Return the (x, y) coordinate for the center point of the cell that contains the specified text.  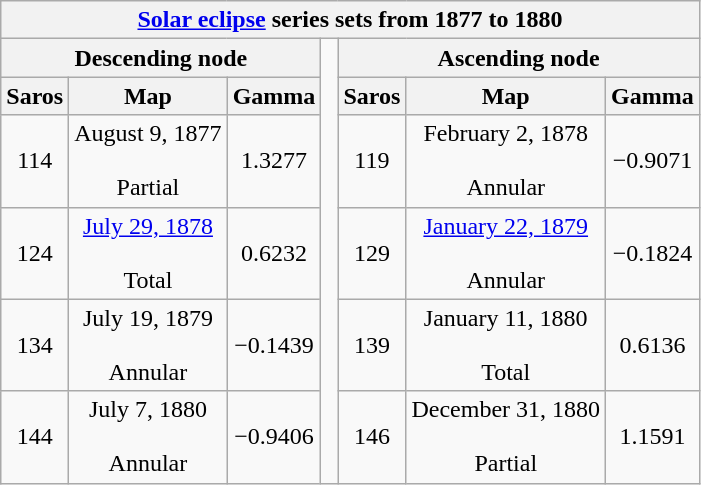
July 7, 1880Annular (148, 437)
Ascending node (518, 58)
1.3277 (274, 161)
139 (372, 345)
0.6136 (653, 345)
January 22, 1879Annular (506, 253)
129 (372, 253)
Descending node (161, 58)
0.6232 (274, 253)
144 (35, 437)
146 (372, 437)
134 (35, 345)
July 29, 1878Total (148, 253)
114 (35, 161)
August 9, 1877Partial (148, 161)
−0.9071 (653, 161)
February 2, 1878Annular (506, 161)
−0.9406 (274, 437)
1.1591 (653, 437)
119 (372, 161)
−0.1439 (274, 345)
124 (35, 253)
January 11, 1880Total (506, 345)
−0.1824 (653, 253)
July 19, 1879Annular (148, 345)
December 31, 1880Partial (506, 437)
Solar eclipse series sets from 1877 to 1880 (350, 20)
